Identify which cell holds the provided text, then report its [X, Y] central coordinate. 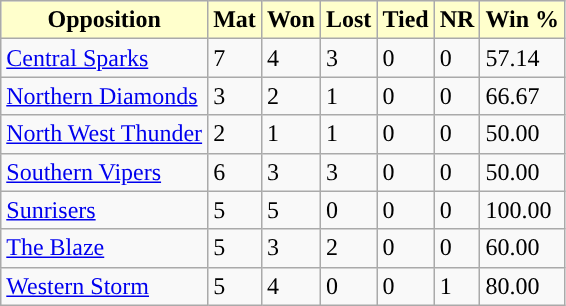
North West Thunder [104, 134]
Western Storm [104, 286]
Opposition [104, 20]
100.00 [522, 210]
7 [235, 58]
66.67 [522, 96]
Mat [235, 20]
The Blaze [104, 248]
NR [457, 20]
Northern Diamonds [104, 96]
Win % [522, 20]
Lost [348, 20]
Southern Vipers [104, 172]
60.00 [522, 248]
Central Sparks [104, 58]
57.14 [522, 58]
6 [235, 172]
80.00 [522, 286]
Won [290, 20]
Sunrisers [104, 210]
Tied [406, 20]
